Return the [x, y] coordinate for the center point of the cell that contains the specified text.  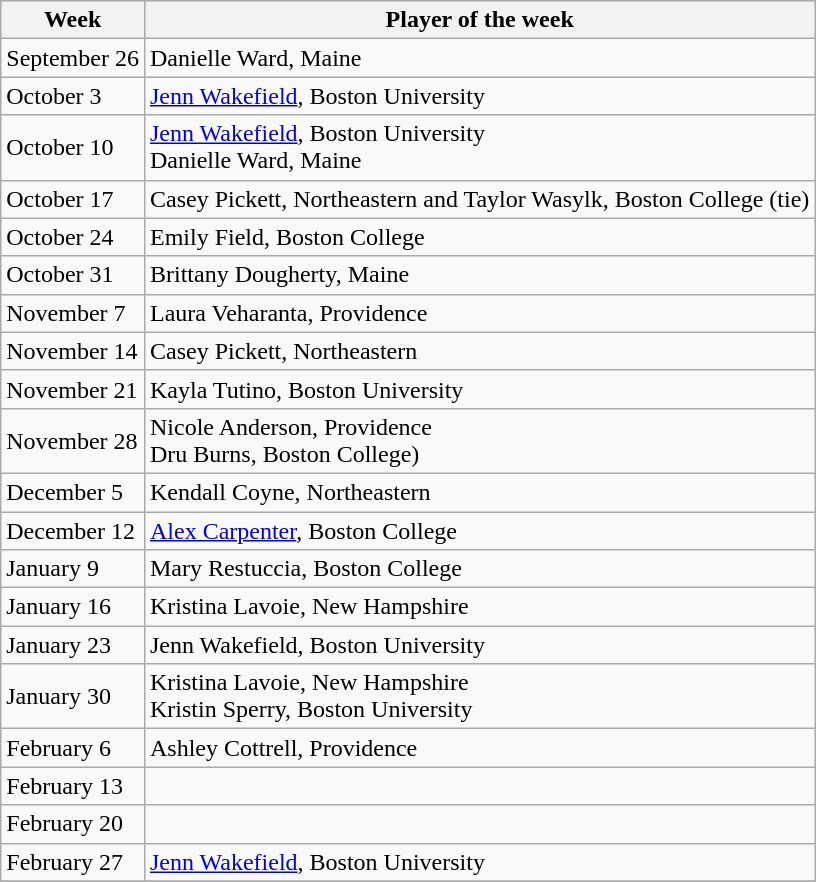
January 30 [73, 696]
Casey Pickett, Northeastern [479, 351]
October 24 [73, 237]
January 23 [73, 645]
November 28 [73, 440]
January 16 [73, 607]
Alex Carpenter, Boston College [479, 531]
Nicole Anderson, ProvidenceDru Burns, Boston College) [479, 440]
February 13 [73, 786]
October 17 [73, 199]
November 7 [73, 313]
Kayla Tutino, Boston University [479, 389]
Ashley Cottrell, Providence [479, 748]
Danielle Ward, Maine [479, 58]
October 3 [73, 96]
September 26 [73, 58]
Jenn Wakefield, Boston UniversityDanielle Ward, Maine [479, 148]
Casey Pickett, Northeastern and Taylor Wasylk, Boston College (tie) [479, 199]
February 20 [73, 824]
February 6 [73, 748]
January 9 [73, 569]
Kristina Lavoie, New HampshireKristin Sperry, Boston University [479, 696]
Kristina Lavoie, New Hampshire [479, 607]
Week [73, 20]
Kendall Coyne, Northeastern [479, 492]
October 31 [73, 275]
December 12 [73, 531]
Brittany Dougherty, Maine [479, 275]
February 27 [73, 862]
Emily Field, Boston College [479, 237]
November 14 [73, 351]
December 5 [73, 492]
Player of the week [479, 20]
November 21 [73, 389]
Laura Veharanta, Providence [479, 313]
October 10 [73, 148]
Mary Restuccia, Boston College [479, 569]
